For the text-containing cell, return its midpoint in (X, Y) coordinate format. 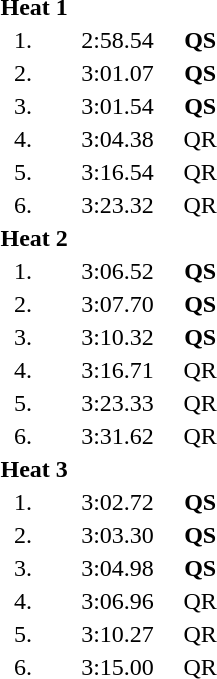
3:23.33 (118, 403)
3:06.52 (118, 271)
3:04.98 (118, 568)
3:01.54 (118, 106)
3:16.71 (118, 370)
3:16.54 (118, 172)
3:03.30 (118, 535)
3:07.70 (118, 304)
3:02.72 (118, 502)
3:10.27 (118, 634)
3:10.32 (118, 337)
3:06.96 (118, 601)
3:31.62 (118, 436)
3:04.38 (118, 139)
2:58.54 (118, 40)
3:23.32 (118, 205)
3:01.07 (118, 73)
